Pinpoint the cell where the given text exists, returning its [X, Y] midpoint coordinate. 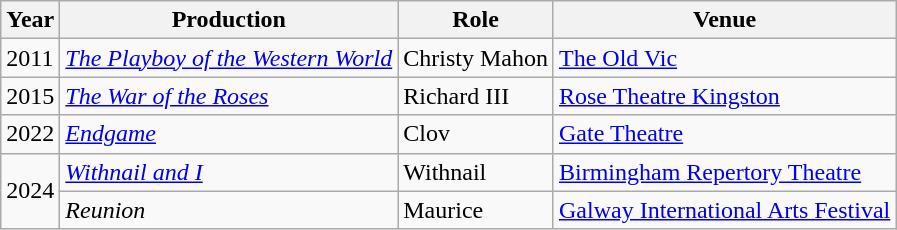
The Playboy of the Western World [229, 58]
Year [30, 20]
Birmingham Repertory Theatre [724, 172]
The Old Vic [724, 58]
Withnail and I [229, 172]
Galway International Arts Festival [724, 210]
The War of the Roses [229, 96]
2022 [30, 134]
Christy Mahon [476, 58]
Reunion [229, 210]
Clov [476, 134]
Endgame [229, 134]
Richard III [476, 96]
Rose Theatre Kingston [724, 96]
Production [229, 20]
Maurice [476, 210]
Withnail [476, 172]
2011 [30, 58]
Venue [724, 20]
2024 [30, 191]
Gate Theatre [724, 134]
Role [476, 20]
2015 [30, 96]
